Identify which cell holds the provided text, then report its (x, y) central coordinate. 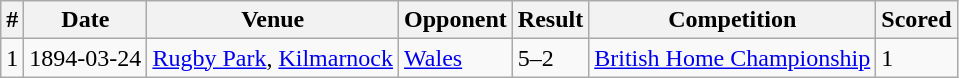
Scored (916, 20)
Venue (273, 20)
# (12, 20)
Competition (732, 20)
British Home Championship (732, 58)
Rugby Park, Kilmarnock (273, 58)
5–2 (550, 58)
1894-03-24 (86, 58)
Result (550, 20)
Opponent (456, 20)
Date (86, 20)
Wales (456, 58)
